Output the [x, y] coordinate of the center of the cell containing the given text.  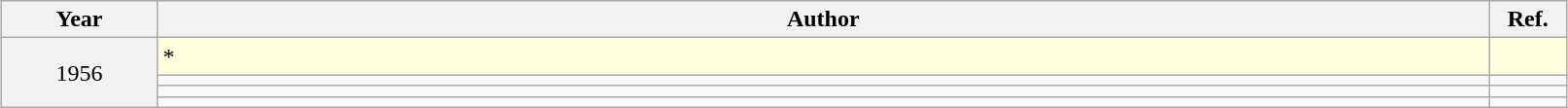
Year [80, 19]
Ref. [1529, 19]
* [823, 56]
Author [823, 19]
1956 [80, 72]
